Extract the (x, y) coordinate from the center of the cell holding the provided text.  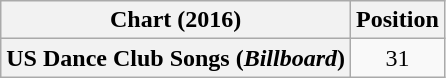
US Dance Club Songs (Billboard) (176, 58)
Chart (2016) (176, 20)
Position (398, 20)
31 (398, 58)
